Detect which cell encompasses the target text, then output its [X, Y] center coordinate. 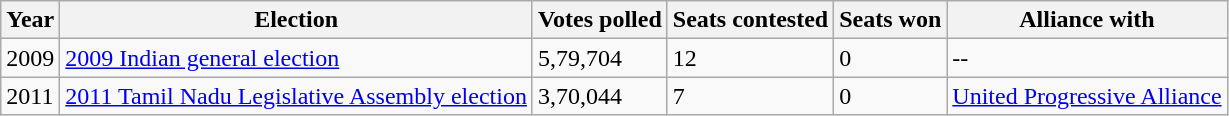
Year [30, 20]
2009 [30, 58]
Votes polled [600, 20]
2011 [30, 96]
5,79,704 [600, 58]
United Progressive Alliance [1087, 96]
7 [750, 96]
12 [750, 58]
Alliance with [1087, 20]
Seats contested [750, 20]
Seats won [890, 20]
-- [1087, 58]
2011 Tamil Nadu Legislative Assembly election [296, 96]
2009 Indian general election [296, 58]
3,70,044 [600, 96]
Election [296, 20]
